Locate the cell with the specified text and output its [X, Y] center coordinate. 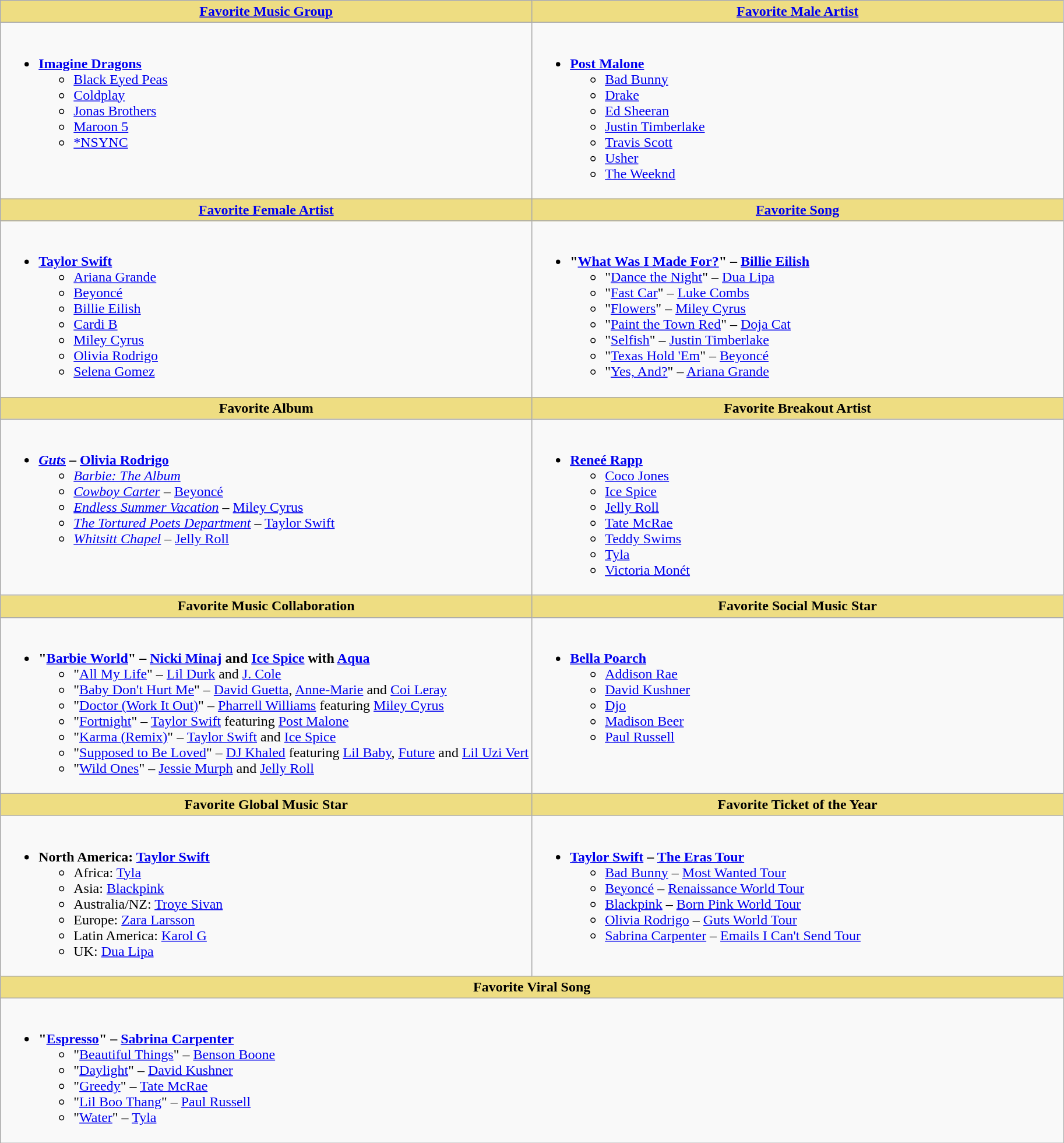
Favorite Male Artist [798, 12]
Post MaloneBad BunnyDrakeEd SheeranJustin TimberlakeTravis ScottUsherThe Weeknd [798, 111]
Favorite Global Music Star [266, 804]
North America: Taylor SwiftAfrica: TylaAsia: BlackpinkAustralia/NZ: Troye SivanEurope: Zara LarssonLatin America: Karol GUK: Dua Lipa [266, 895]
Favorite Breakout Artist [798, 408]
Favorite Viral Song [532, 987]
Favorite Ticket of the Year [798, 804]
Favorite Female Artist [266, 210]
Imagine DragonsBlack Eyed PeasColdplayJonas BrothersMaroon 5*NSYNC [266, 111]
Favorite Social Music Star [798, 606]
Reneé RappCoco JonesIce SpiceJelly RollTate McRaeTeddy SwimsTylaVictoria Monét [798, 507]
Favorite Music Group [266, 12]
Favorite Album [266, 408]
Bella PoarchAddison RaeDavid KushnerDjoMadison BeerPaul Russell [798, 705]
Favorite Song [798, 210]
Favorite Music Collaboration [266, 606]
Taylor SwiftAriana GrandeBeyoncéBillie EilishCardi BMiley CyrusOlivia RodrigoSelena Gomez [266, 309]
